Locate the cell with the specified text and output its [X, Y] center coordinate. 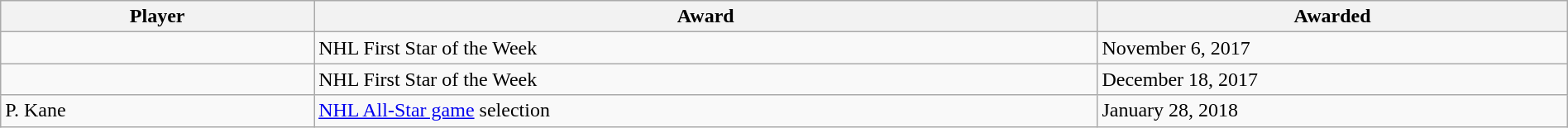
Awarded [1332, 17]
Player [157, 17]
November 6, 2017 [1332, 48]
January 28, 2018 [1332, 111]
Award [706, 17]
NHL All-Star game selection [706, 111]
P. Kane [157, 111]
December 18, 2017 [1332, 79]
